Provide the [x, y] coordinate of the cell's center where the given text is located.  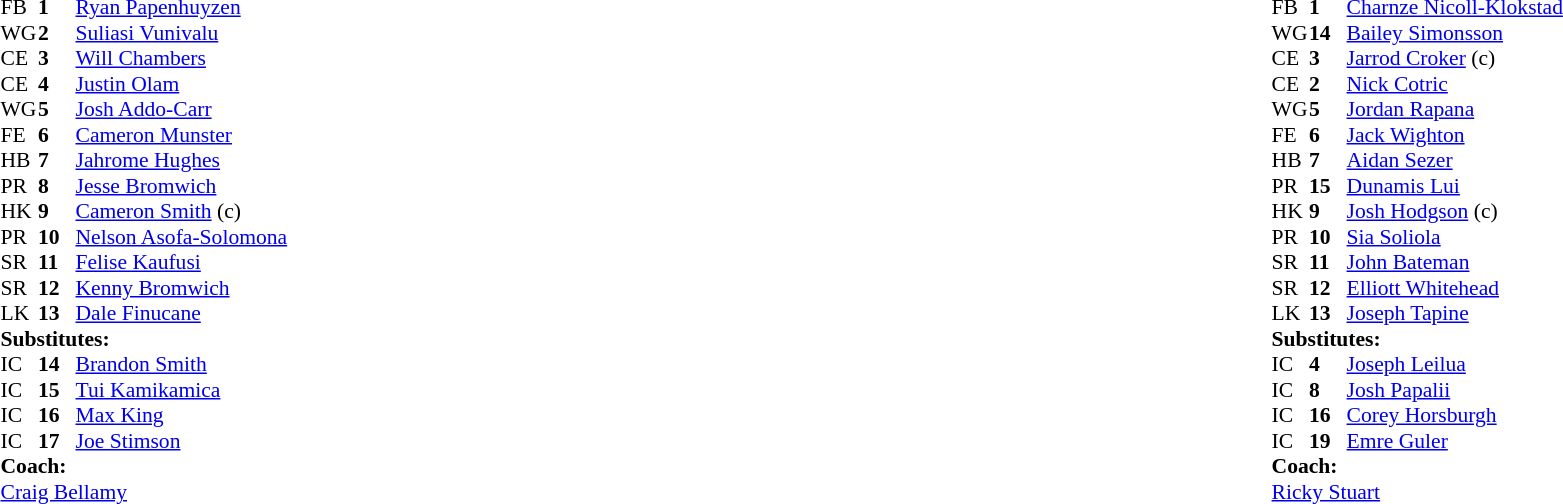
Tui Kamikamica [182, 390]
Cameron Munster [182, 135]
John Bateman [1455, 263]
Aidan Sezer [1455, 161]
Bailey Simonsson [1455, 33]
Corey Horsburgh [1455, 415]
Dale Finucane [182, 313]
Cameron Smith (c) [182, 211]
Joseph Leilua [1455, 365]
Jack Wighton [1455, 135]
Joe Stimson [182, 441]
Jahrome Hughes [182, 161]
Brandon Smith [182, 365]
17 [57, 441]
Jarrod Croker (c) [1455, 59]
Justin Olam [182, 84]
Sia Soliola [1455, 237]
Josh Addo-Carr [182, 109]
Will Chambers [182, 59]
19 [1328, 441]
Nelson Asofa-Solomona [182, 237]
Max King [182, 415]
Dunamis Lui [1455, 186]
Jesse Bromwich [182, 186]
Kenny Bromwich [182, 288]
Felise Kaufusi [182, 263]
Jordan Rapana [1455, 109]
Josh Hodgson (c) [1455, 211]
Emre Guler [1455, 441]
Elliott Whitehead [1455, 288]
Nick Cotric [1455, 84]
Josh Papalii [1455, 390]
Joseph Tapine [1455, 313]
Suliasi Vunivalu [182, 33]
